Identify which cell holds the provided text, then report its (X, Y) central coordinate. 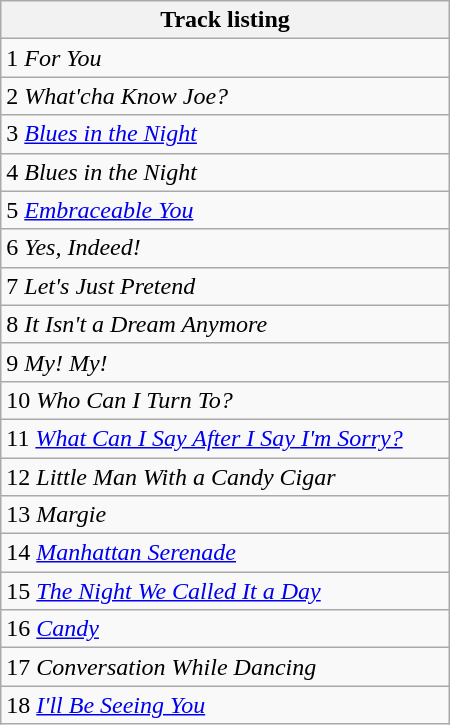
10 Who Can I Turn To? (225, 400)
15 The Night We Called It a Day (225, 591)
14 Manhattan Serenade (225, 553)
1 For You (225, 58)
8 It Isn't a Dream Anymore (225, 324)
5 Embraceable You (225, 210)
2 What'cha Know Joe? (225, 96)
4 Blues in the Night (225, 172)
Track listing (225, 20)
18 I'll Be Seeing You (225, 705)
3 Blues in the Night (225, 134)
7 Let's Just Pretend (225, 286)
12 Little Man With a Candy Cigar (225, 477)
13 Margie (225, 515)
6 Yes, Indeed! (225, 248)
16 Candy (225, 629)
9 My! My! (225, 362)
17 Conversation While Dancing (225, 667)
11 What Can I Say After I Say I'm Sorry? (225, 438)
